Identify which cell holds the provided text, then report its [x, y] central coordinate. 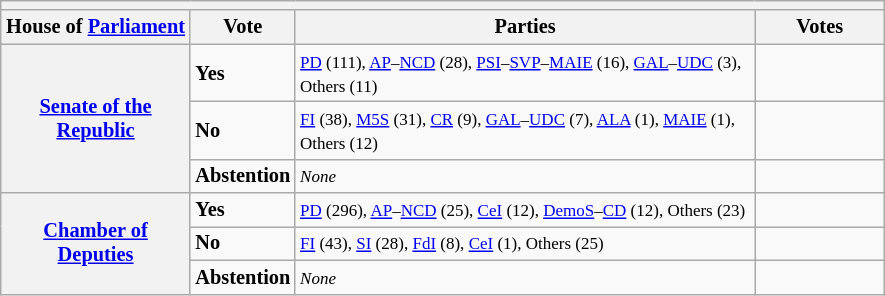
PD (111), AP–NCD (28), PSI–SVP–MAIE (16), GAL–UDC (3), Others (11) [525, 73]
Chamber of Deputies [96, 244]
Parties [525, 27]
PD (296), AP–NCD (25), CeI (12), DemoS–CD (12), Others (23) [525, 210]
FI (43), SI (28), FdI (8), CeI (1), Others (25) [525, 243]
Vote [242, 27]
Senate of the Republic [96, 118]
House of Parliament [96, 27]
FI (38), M5S (31), CR (9), GAL–UDC (7), ALA (1), MAIE (1), Others (12) [525, 130]
Votes [820, 27]
